Search for the cell housing the specified text and yield its [X, Y] center coordinate. 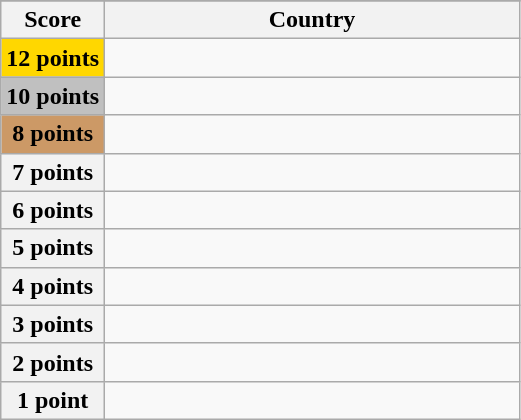
2 points [53, 362]
8 points [53, 134]
5 points [53, 248]
Country [312, 20]
1 point [53, 400]
12 points [53, 58]
4 points [53, 286]
3 points [53, 324]
10 points [53, 96]
Score [53, 20]
7 points [53, 172]
6 points [53, 210]
